Capture the cell that displays the provided text and extract its [x, y] central coordinate. 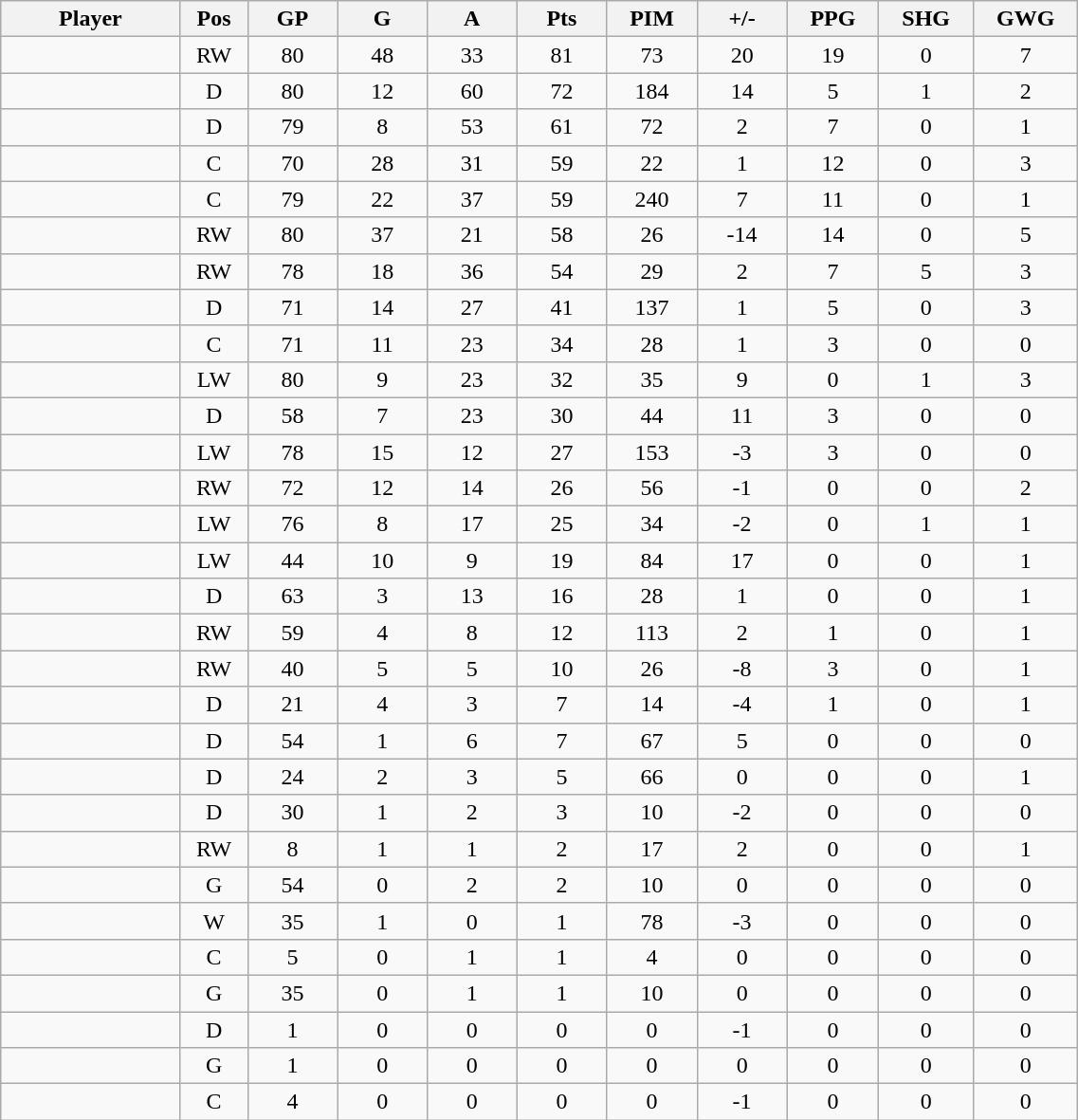
PPG [832, 19]
Player [91, 19]
-14 [741, 235]
Pts [561, 19]
76 [292, 524]
A [472, 19]
16 [561, 597]
29 [652, 271]
153 [652, 452]
73 [652, 55]
18 [383, 271]
63 [292, 597]
PIM [652, 19]
GWG [1025, 19]
66 [652, 777]
+/- [741, 19]
41 [561, 307]
GP [292, 19]
32 [561, 379]
137 [652, 307]
-4 [741, 705]
40 [292, 669]
81 [561, 55]
56 [652, 488]
24 [292, 777]
6 [472, 741]
33 [472, 55]
36 [472, 271]
48 [383, 55]
Pos [214, 19]
53 [472, 127]
61 [561, 127]
184 [652, 91]
20 [741, 55]
W [214, 921]
13 [472, 597]
113 [652, 633]
-8 [741, 669]
84 [652, 560]
15 [383, 452]
70 [292, 163]
SHG [926, 19]
25 [561, 524]
60 [472, 91]
240 [652, 199]
31 [472, 163]
67 [652, 741]
